From the cell containing the given text, extract its center point as [x, y] coordinate. 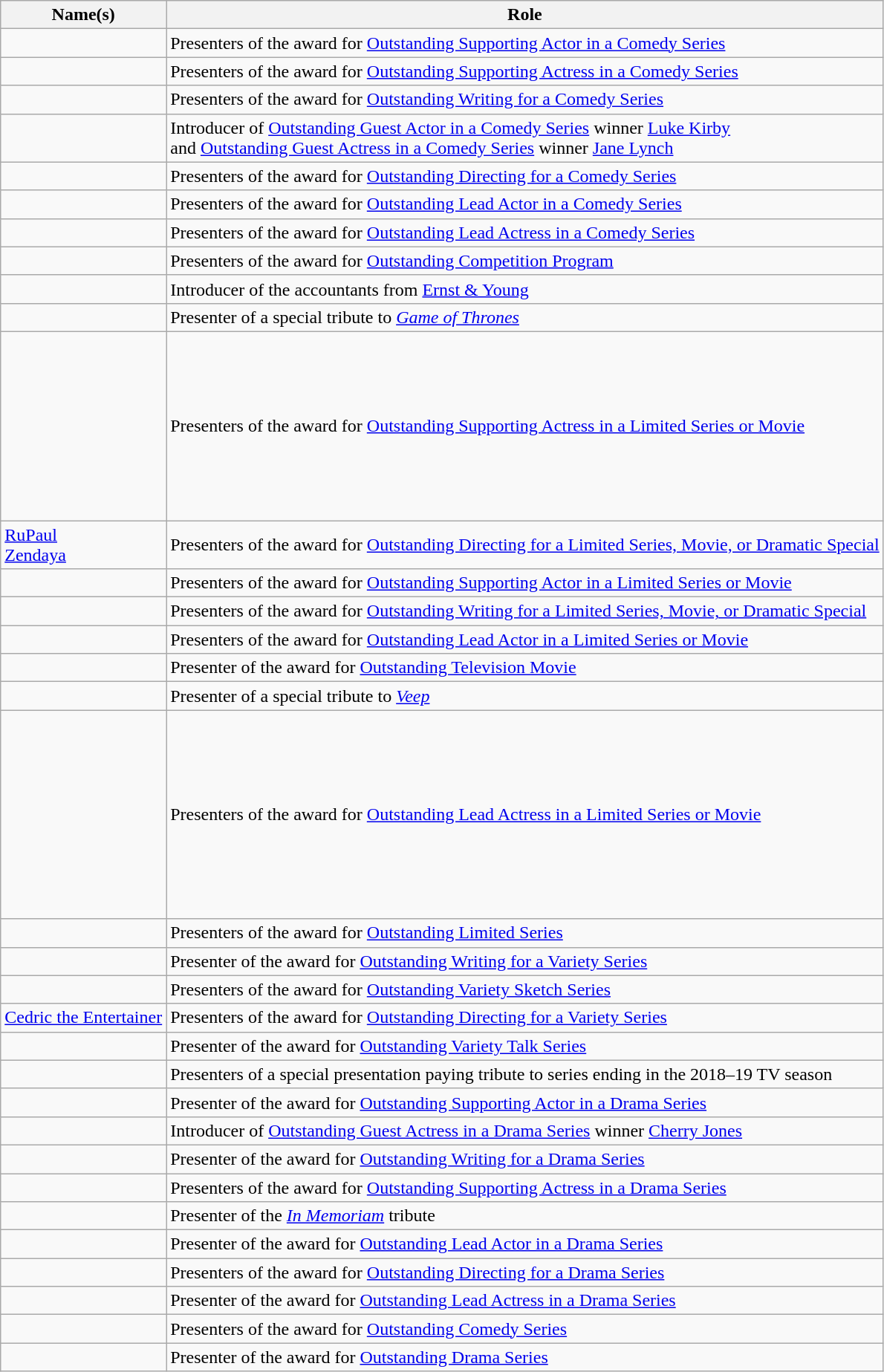
Cedric the Entertainer [83, 1018]
Presenters of the award for Outstanding Directing for a Drama Series [524, 1272]
Presenter of the award for Outstanding Television Movie [524, 668]
Presenter of the award for Outstanding Writing for a Drama Series [524, 1159]
Name(s) [83, 15]
Presenters of the award for Outstanding Supporting Actor in a Comedy Series [524, 43]
Presenters of the award for Outstanding Variety Sketch Series [524, 989]
Introducer of Outstanding Guest Actor in a Comedy Series winner Luke Kirbyand Outstanding Guest Actress in a Comedy Series winner Jane Lynch [524, 138]
Role [524, 15]
Presenters of the award for Outstanding Writing for a Limited Series, Movie, or Dramatic Special [524, 611]
Presenter of the award for Outstanding Variety Talk Series [524, 1046]
Presenters of the award for Outstanding Supporting Actress in a Drama Series [524, 1188]
Presenters of the award for Outstanding Lead Actor in a Limited Series or Movie [524, 640]
Presenters of the award for Outstanding Comedy Series [524, 1329]
Presenters of the award for Outstanding Lead Actress in a Limited Series or Movie [524, 814]
Presenter of a special tribute to Veep [524, 696]
Presenters of the award for Outstanding Writing for a Comedy Series [524, 100]
Presenter of the award for Outstanding Writing for a Variety Series [524, 961]
Presenters of the award for Outstanding Supporting Actor in a Limited Series or Movie [524, 583]
Presenter of the award for Outstanding Drama Series [524, 1357]
Presenters of the award for Outstanding Lead Actress in a Comedy Series [524, 233]
Presenters of the award for Outstanding Competition Program [524, 261]
Presenters of the award for Outstanding Directing for a Limited Series, Movie, or Dramatic Special [524, 544]
Introducer of Outstanding Guest Actress in a Drama Series winner Cherry Jones [524, 1131]
Presenters of the award for Outstanding Supporting Actress in a Comedy Series [524, 71]
Introducer of the accountants from Ernst & Young [524, 289]
Presenters of the award for Outstanding Supporting Actress in a Limited Series or Movie [524, 426]
RuPaulZendaya [83, 544]
Presenter of the award for Outstanding Lead Actor in a Drama Series [524, 1244]
Presenters of a special presentation paying tribute to series ending in the 2018–19 TV season [524, 1074]
Presenters of the award for Outstanding Lead Actor in a Comedy Series [524, 204]
Presenters of the award for Outstanding Directing for a Comedy Series [524, 176]
Presenters of the award for Outstanding Directing for a Variety Series [524, 1018]
Presenter of a special tribute to Game of Thrones [524, 317]
Presenter of the award for Outstanding Lead Actress in a Drama Series [524, 1301]
Presenter of the award for Outstanding Supporting Actor in a Drama Series [524, 1102]
Presenter of the In Memoriam tribute [524, 1216]
Presenters of the award for Outstanding Limited Series [524, 933]
